Determine the (X, Y) coordinate at the center of the cell enclosing the given text.  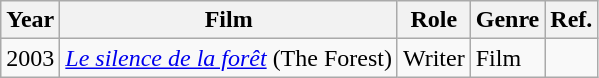
Year (30, 20)
Genre (508, 20)
Ref. (572, 20)
Le silence de la forêt (The Forest) (229, 58)
2003 (30, 58)
Writer (434, 58)
Role (434, 20)
